For the text-containing cell, return its midpoint in (X, Y) coordinate format. 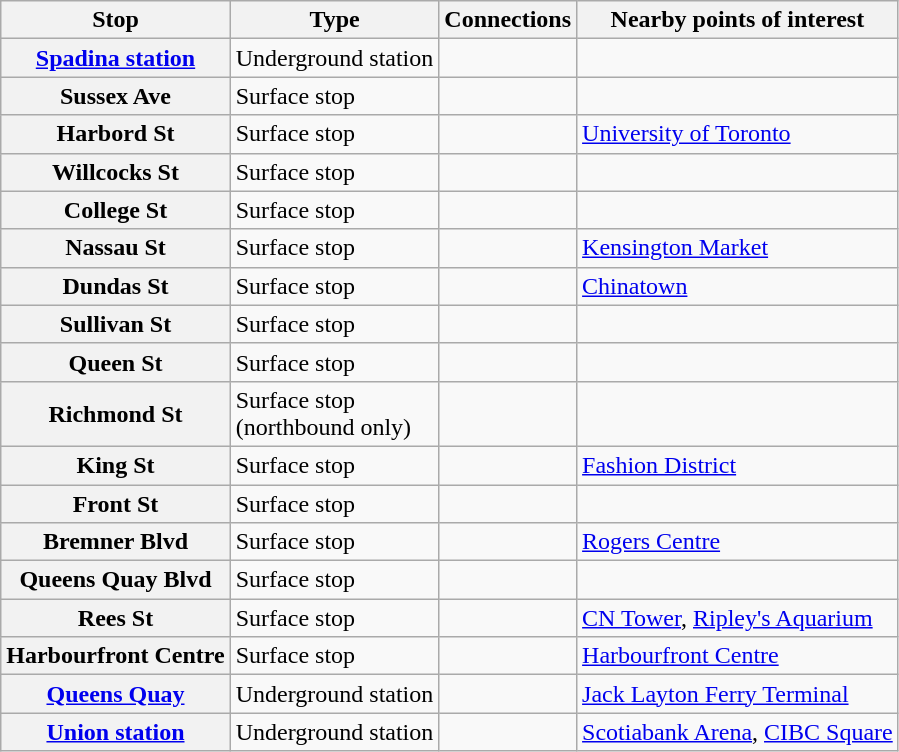
Surface stop(northbound only) (334, 414)
Queen St (116, 362)
Fashion District (738, 465)
Richmond St (116, 414)
Harbord St (116, 134)
Connections (508, 20)
Nassau St (116, 248)
Sullivan St (116, 324)
Jack Layton Ferry Terminal (738, 694)
University of Toronto (738, 134)
Union station (116, 732)
Front St (116, 503)
Bremner Blvd (116, 542)
Queens Quay (116, 694)
King St (116, 465)
Scotiabank Arena, CIBC Square (738, 732)
Stop (116, 20)
Chinatown (738, 286)
College St (116, 210)
Willcocks St (116, 172)
Spadina station (116, 58)
Queens Quay Blvd (116, 580)
CN Tower, Ripley's Aquarium (738, 618)
Rees St (116, 618)
Nearby points of interest (738, 20)
Dundas St (116, 286)
Kensington Market (738, 248)
Type (334, 20)
Sussex Ave (116, 96)
Rogers Centre (738, 542)
